Detect which cell encompasses the target text, then output its [X, Y] center coordinate. 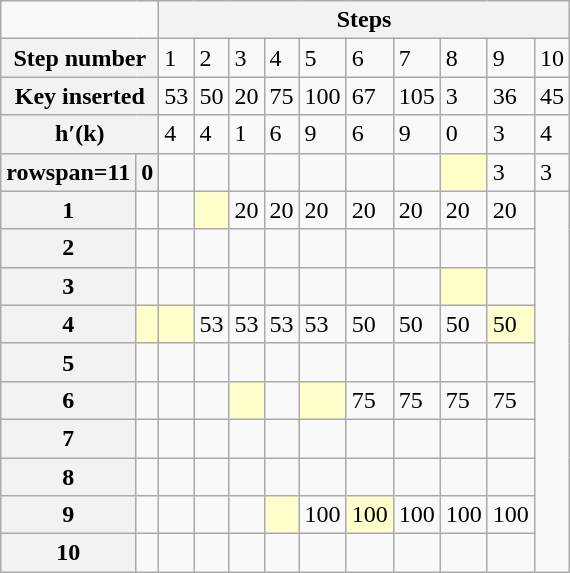
67 [370, 96]
105 [416, 96]
h′(k) [80, 134]
Step number [80, 58]
36 [510, 96]
rowspan=11 [68, 172]
Steps [364, 20]
45 [552, 96]
Key inserted [80, 96]
